Scan for the cell matching the given text and deliver its (x, y) coordinate at center. 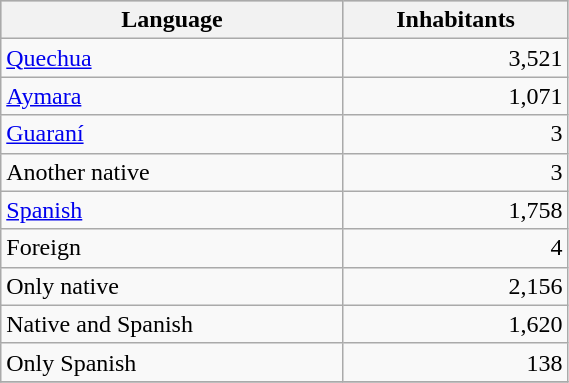
1,620 (456, 324)
Spanish (172, 210)
Aymara (172, 96)
Inhabitants (456, 20)
Another native (172, 172)
2,156 (456, 286)
Language (172, 20)
1,758 (456, 210)
4 (456, 248)
Guaraní (172, 134)
Only Spanish (172, 362)
Foreign (172, 248)
Only native (172, 286)
1,071 (456, 96)
Native and Spanish (172, 324)
3,521 (456, 58)
Quechua (172, 58)
138 (456, 362)
